Detect which cell encompasses the target text, then output its [x, y] center coordinate. 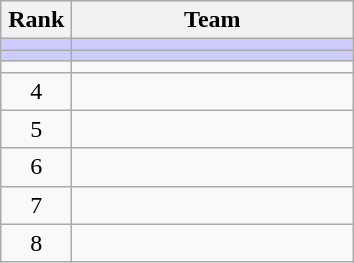
5 [36, 129]
Rank [36, 20]
Team [212, 20]
6 [36, 167]
8 [36, 243]
7 [36, 205]
4 [36, 91]
